Return (x, y) of the center of cell containing provided text 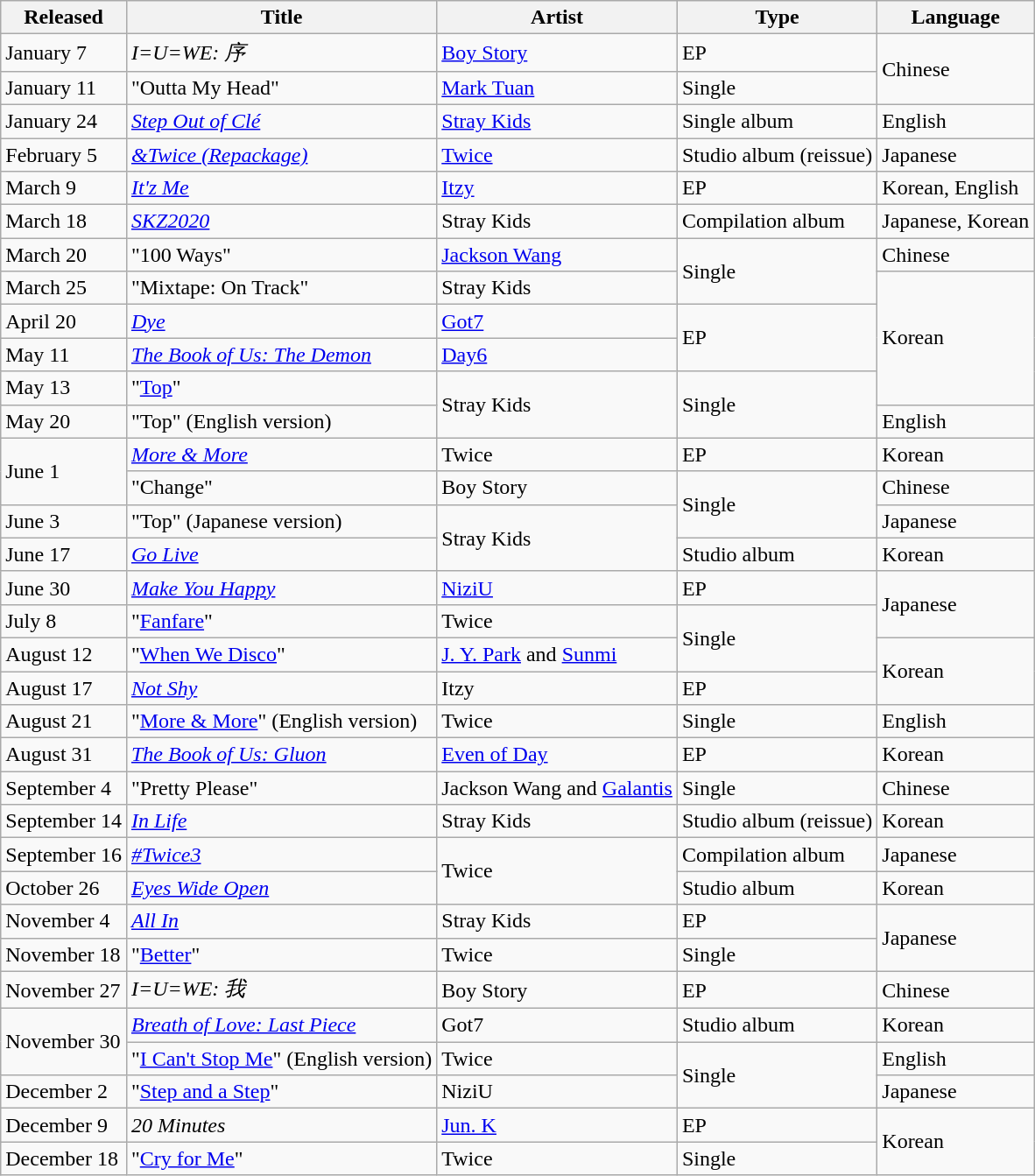
December 9 (64, 1125)
"Pretty Please" (281, 788)
May 20 (64, 421)
It'z Me (281, 188)
May 11 (64, 355)
December 18 (64, 1158)
August 31 (64, 755)
Breath of Love: Last Piece (281, 1025)
August 21 (64, 722)
November 4 (64, 921)
"100 Ways" (281, 255)
"Fanfare" (281, 621)
March 25 (64, 288)
August 12 (64, 654)
SKZ2020 (281, 222)
September 16 (64, 855)
June 17 (64, 554)
November 27 (64, 989)
Jackson Wang (557, 255)
All In (281, 921)
In Life (281, 821)
The Book of Us: Gluon (281, 755)
"Top" (English version) (281, 421)
March 9 (64, 188)
Mark Tuan (557, 88)
"Mixtape: On Track" (281, 288)
"I Can't Stop Me" (English version) (281, 1059)
The Book of Us: The Demon (281, 355)
June 1 (64, 471)
"Cry for Me" (281, 1158)
Jun. K (557, 1125)
"When We Disco" (281, 654)
Go Live (281, 554)
Type (777, 18)
January 11 (64, 88)
May 13 (64, 388)
Day6 (557, 355)
Eyes Wide Open (281, 888)
March 18 (64, 222)
Step Out of Clé (281, 121)
March 20 (64, 255)
Released (64, 18)
I=U=WE: 序 (281, 53)
July 8 (64, 621)
June 30 (64, 588)
Language (956, 18)
"Step and a Step" (281, 1092)
Single album (777, 121)
December 2 (64, 1092)
"More & More" (English version) (281, 722)
Jackson Wang and Galantis (557, 788)
Artist (557, 18)
I=U=WE: 我 (281, 989)
Make You Happy (281, 588)
Not Shy (281, 687)
"Change" (281, 488)
November 30 (64, 1042)
Japanese, Korean (956, 222)
Korean, English (956, 188)
#Twice3 (281, 855)
August 17 (64, 687)
"Outta My Head" (281, 88)
20 Minutes (281, 1125)
Title (281, 18)
January 7 (64, 53)
April 20 (64, 321)
More & More (281, 454)
&Twice (Repackage) (281, 155)
November 18 (64, 954)
"Top" (Japanese version) (281, 521)
J. Y. Park and Sunmi (557, 654)
Dye (281, 321)
September 14 (64, 821)
October 26 (64, 888)
September 4 (64, 788)
June 3 (64, 521)
Even of Day (557, 755)
February 5 (64, 155)
January 24 (64, 121)
"Top" (281, 388)
"Better" (281, 954)
